Find where the given text appears and provide that cell's center as (X, Y) coordinate. 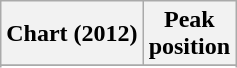
Chart (2012) (72, 34)
Peakposition (189, 34)
